Scan for the cell matching the given text and deliver its [X, Y] coordinate at center. 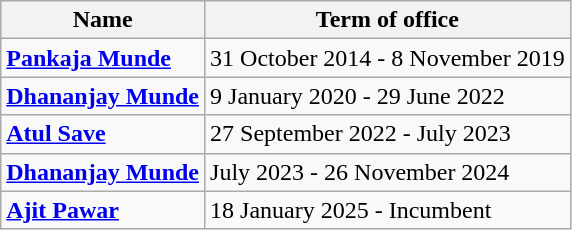
Name [103, 20]
Term of office [388, 20]
9 January 2020 - 29 June 2022 [388, 96]
Ajit Pawar [103, 210]
July 2023 - 26 November 2024 [388, 172]
Atul Save [103, 134]
27 September 2022 - July 2023 [388, 134]
31 October 2014 - 8 November 2019 [388, 58]
Pankaja Munde [103, 58]
18 January 2025 - Incumbent [388, 210]
